From the cell containing the given text, extract its center point as (x, y) coordinate. 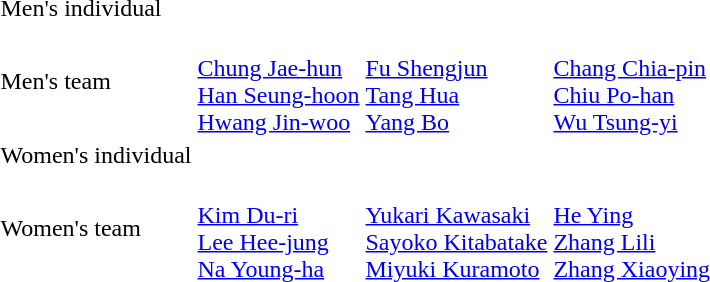
Fu ShengjunTang HuaYang Bo (456, 82)
Chung Jae-hunHan Seung-hoonHwang Jin-woo (278, 82)
